Detect which cell encompasses the target text, then output its (x, y) center coordinate. 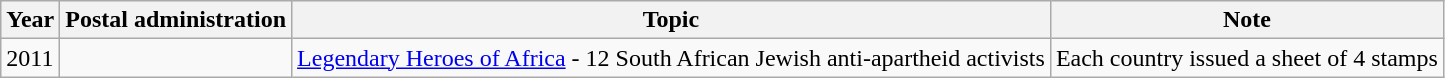
Year (30, 20)
2011 (30, 58)
Postal administration (176, 20)
Legendary Heroes of Africa - 12 South African Jewish anti-apartheid activists (672, 58)
Topic (672, 20)
Note (1246, 20)
Each country issued a sheet of 4 stamps (1246, 58)
